Provide the (X, Y) coordinate of the cell's center where the given text is located.  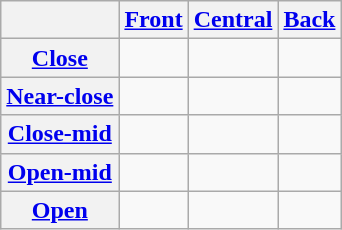
Open-mid (60, 172)
Close-mid (60, 134)
Open (60, 210)
Close (60, 58)
Front (154, 20)
Back (310, 20)
Central (233, 20)
Near-close (60, 96)
